Pinpoint the cell where the given text exists, returning its (x, y) midpoint coordinate. 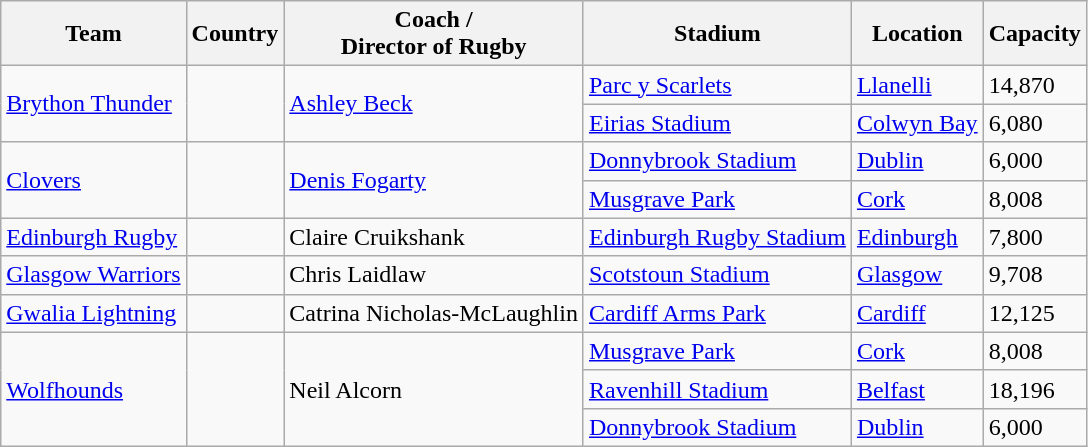
6,080 (1034, 123)
Scotstoun Stadium (717, 275)
Ashley Beck (434, 104)
Gwalia Lightning (94, 313)
12,125 (1034, 313)
Edinburgh Rugby (94, 237)
Denis Fogarty (434, 180)
Location (917, 34)
Brython Thunder (94, 104)
Catrina Nicholas-McLaughlin (434, 313)
Parc y Scarlets (717, 85)
Ravenhill Stadium (717, 389)
Wolfhounds (94, 389)
Glasgow Warriors (94, 275)
Edinburgh Rugby Stadium (717, 237)
Neil Alcorn (434, 389)
Chris Laidlaw (434, 275)
Coach /Director of Rugby (434, 34)
Glasgow (917, 275)
14,870 (1034, 85)
Cardiff (917, 313)
Team (94, 34)
Capacity (1034, 34)
18,196 (1034, 389)
Belfast (917, 389)
Clovers (94, 180)
Edinburgh (917, 237)
Eirias Stadium (717, 123)
7,800 (1034, 237)
Stadium (717, 34)
Colwyn Bay (917, 123)
9,708 (1034, 275)
Country (235, 34)
Claire Cruikshank (434, 237)
Llanelli (917, 85)
Cardiff Arms Park (717, 313)
